Return the (X, Y) coordinate for the center point of the cell that contains the specified text.  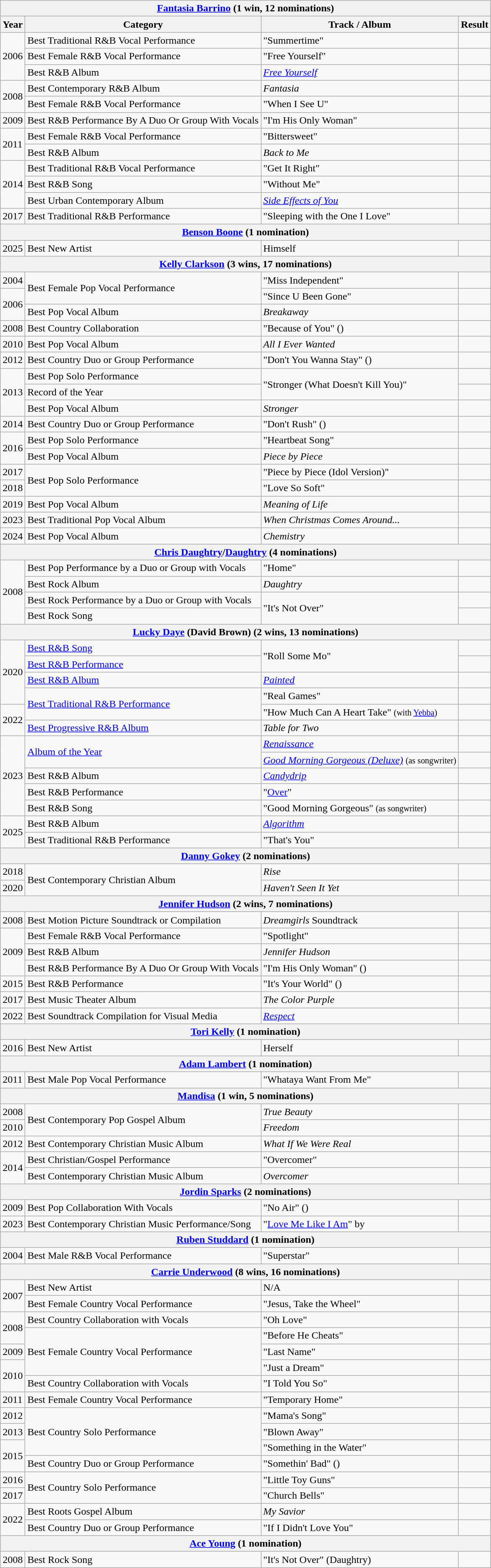
Best Contemporary Christian Album (143, 880)
"Before He Cheats" (360, 1336)
Himself (360, 248)
"Blown Away" (360, 1431)
Carrie Underwood (8 wins, 16 nominations) (245, 1272)
Best Soundtrack Compilation for Visual Media (143, 1016)
"It's Not Over" (360, 608)
Adam Lambert (1 nomination) (245, 1064)
Painted (360, 680)
"Heartbeat Song" (360, 440)
Chris Daughtry/Daughtry (4 nominations) (245, 552)
My Savior (360, 1512)
"Little Toy Guns" (360, 1479)
Tori Kelly (1 nomination) (245, 1032)
Best Country Collaboration (143, 328)
"Last Name" (360, 1352)
Fantasia Barrino (1 win, 12 nominations) (245, 8)
Chemistry (360, 536)
All I Ever Wanted (360, 344)
Best Contemporary Christian Music Performance/Song (143, 1224)
Danny Gokey (2 nominations) (245, 856)
"Mama's Song" (360, 1415)
"Spotlight" (360, 936)
Back to Me (360, 152)
"Church Bells" (360, 1496)
"Love So Soft" (360, 488)
Jennifer Hudson (360, 952)
"That's You" (360, 840)
Ace Young (1 nomination) (245, 1544)
Best Rock Performance by a Duo or Group with Vocals (143, 600)
Meaning of Life (360, 504)
Benson Boone (1 nomination) (245, 232)
N/A (360, 1288)
"When I See U" (360, 104)
Respect (360, 1016)
"Free Yourself" (360, 56)
"Miss Independent" (360, 280)
"Something in the Water" (360, 1447)
"Temporary Home" (360, 1400)
Rise (360, 872)
"Don't Rush" () (360, 424)
Lucky Daye (David Brown) (2 wins, 13 nominations) (245, 632)
"Good Morning Gorgeous" (as songwriter) (360, 808)
What If We Were Real (360, 1144)
Jennifer Hudson (2 wins, 7 nominations) (245, 904)
Table for Two (360, 728)
Freedom (360, 1128)
"Don't You Wanna Stay" () (360, 360)
"Because of You" () (360, 328)
Best Traditional Pop Vocal Album (143, 520)
"Whataya Want From Me" (360, 1080)
"Love Me Like I Am" by (360, 1224)
"Overcomer" (360, 1160)
Best Christian/Gospel Performance (143, 1160)
Track / Album (360, 24)
"I'm His Only Woman" (360, 120)
Best Contemporary Pop Gospel Album (143, 1120)
Free Yourself (360, 72)
"Piece by Piece (Idol Version)" (360, 472)
Algorithm (360, 824)
Herself (360, 1048)
"Superstar" (360, 1256)
Best Pop Performance by a Duo or Group with Vocals (143, 568)
The Color Purple (360, 1000)
Candydrip (360, 776)
Best Progressive R&B Album (143, 728)
"I Told You So" (360, 1384)
"Just a Dream" (360, 1368)
Best Music Theater Album (143, 1000)
"Somethin' Bad" () (360, 1463)
"Real Games" (360, 696)
"If I Didn't Love You" (360, 1528)
Category (143, 24)
Kelly Clarkson (3 wins, 17 nominations) (245, 264)
"No Air" () (360, 1208)
Breakaway (360, 312)
Haven't Seen It Yet (360, 888)
Jordin Sparks (2 nominations) (245, 1192)
2007 (13, 1296)
Dreamgirls Soundtrack (360, 920)
"Stronger (What Doesn't Kill You)" (360, 384)
Mandisa (1 win, 5 nominations) (245, 1096)
Ruben Studdard (1 nomination) (245, 1240)
"Without Me" (360, 184)
"How Much Can A Heart Take" (with Yebba) (360, 712)
Best Motion Picture Soundtrack or Compilation (143, 920)
"Oh Love" (360, 1320)
"Roll Some Mo" (360, 656)
When Christmas Comes Around... (360, 520)
Piece by Piece (360, 456)
Best Roots Gospel Album (143, 1512)
Good Morning Gorgeous (Deluxe) (as songwriter) (360, 760)
"I'm His Only Woman" () (360, 968)
Best Male R&B Vocal Performance (143, 1256)
Year (13, 24)
Stronger (360, 408)
2024 (13, 536)
"Sleeping with the One I Love" (360, 216)
"Since U Been Gone" (360, 296)
2019 (13, 504)
Best Rock Album (143, 584)
Album of the Year (143, 752)
"Home" (360, 568)
"It's Not Over" (Daughtry) (360, 1560)
Side Effects of You (360, 200)
"Get It Right" (360, 168)
"Summertime" (360, 40)
"It's Your World" () (360, 984)
"Jesus, Take the Wheel" (360, 1304)
Best Contemporary R&B Album (143, 88)
Best Female Pop Vocal Performance (143, 288)
Fantasia (360, 88)
Result (475, 24)
True Beauty (360, 1112)
"Over" (360, 792)
Overcomer (360, 1176)
Daughtry (360, 584)
Best Pop Collaboration With Vocals (143, 1208)
"Bittersweet" (360, 136)
Best Urban Contemporary Album (143, 200)
Record of the Year (143, 392)
Best Male Pop Vocal Performance (143, 1080)
Renaissance (360, 744)
